Determine the [X, Y] coordinate at the center of the cell enclosing the given text.  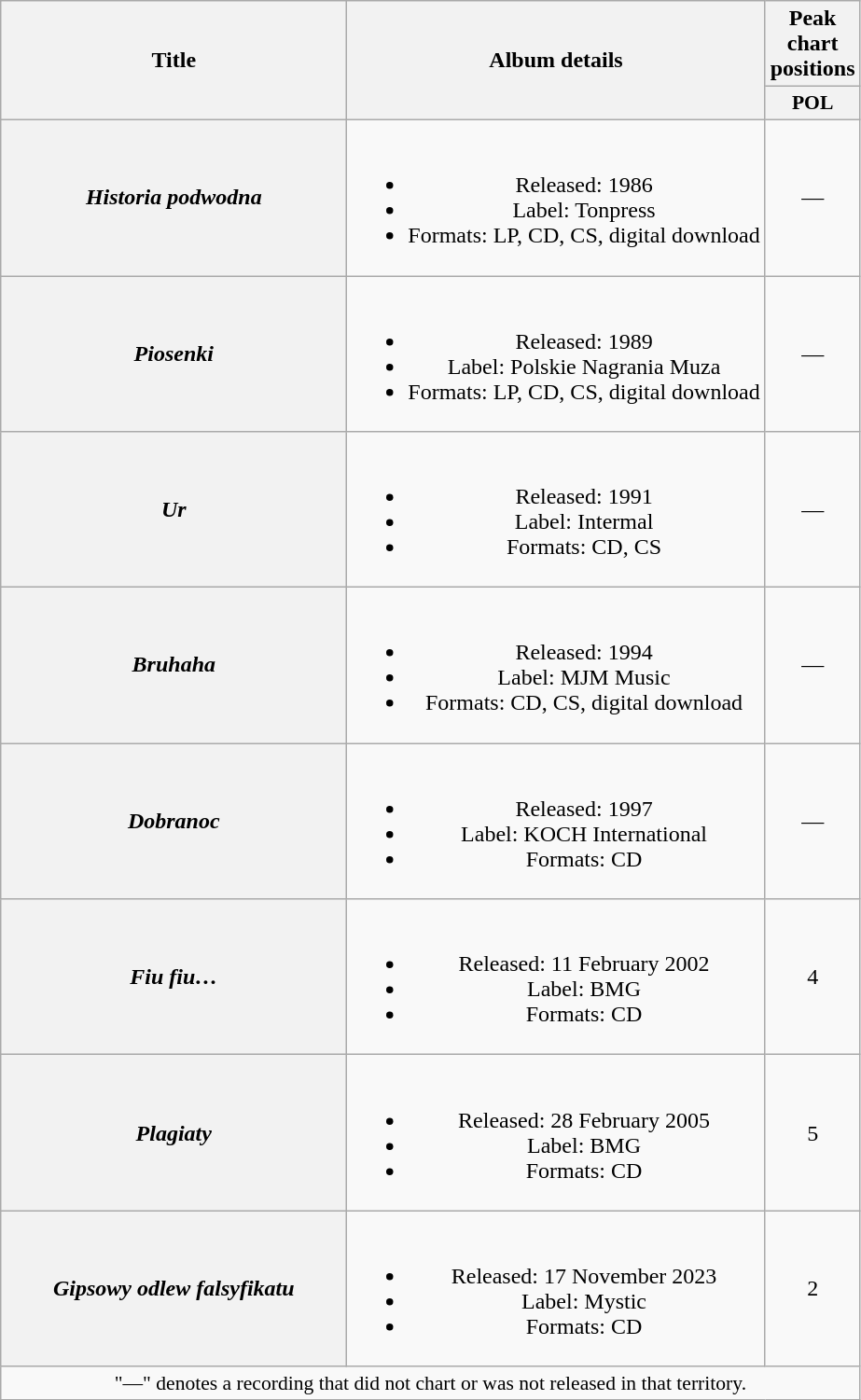
Released: 11 February 2002Label: BMGFormats: CD [556, 977]
Released: 1997Label: KOCH InternationalFormats: CD [556, 821]
Released: 1989Label: Polskie Nagrania MuzaFormats: LP, CD, CS, digital download [556, 354]
"—" denotes a recording that did not chart or was not released in that territory. [431, 1383]
4 [812, 977]
Gipsowy odlew falsyfikatu [174, 1289]
POL [812, 104]
Released: 1994Label: MJM MusicFormats: CD, CS, digital download [556, 666]
Piosenki [174, 354]
Bruhaha [174, 666]
2 [812, 1289]
Historia podwodna [174, 198]
Released: 1991Label: IntermalFormats: CD, CS [556, 509]
Released: 1986Label: TonpressFormats: LP, CD, CS, digital download [556, 198]
Fiu fiu… [174, 977]
Dobranoc [174, 821]
Released: 17 November 2023Label: MysticFormats: CD [556, 1289]
Title [174, 61]
Peak chart positions [812, 44]
Ur [174, 509]
Plagiaty [174, 1132]
5 [812, 1132]
Album details [556, 61]
Released: 28 February 2005Label: BMGFormats: CD [556, 1132]
